Pinpoint the cell where the given text exists, returning its [x, y] midpoint coordinate. 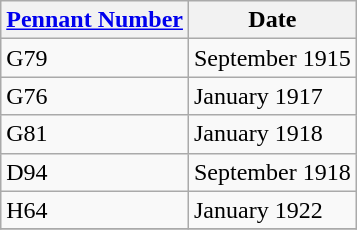
September 1918 [272, 172]
Date [272, 20]
H64 [95, 210]
September 1915 [272, 58]
G79 [95, 58]
January 1918 [272, 134]
January 1922 [272, 210]
D94 [95, 172]
Pennant Number [95, 20]
G76 [95, 96]
G81 [95, 134]
January 1917 [272, 96]
